Locate the cell with the specified text and output its [X, Y] center coordinate. 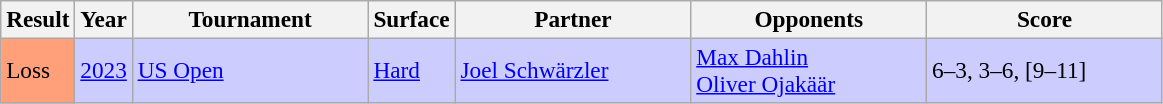
Max Dahlin Oliver Ojakäär [809, 70]
Loss [38, 70]
US Open [250, 70]
Partner [573, 19]
Result [38, 19]
Hard [412, 70]
Surface [412, 19]
Opponents [809, 19]
Joel Schwärzler [573, 70]
2023 [104, 70]
6–3, 3–6, [9–11] [1045, 70]
Tournament [250, 19]
Score [1045, 19]
Year [104, 19]
